Identify which cell holds the provided text, then report its [X, Y] central coordinate. 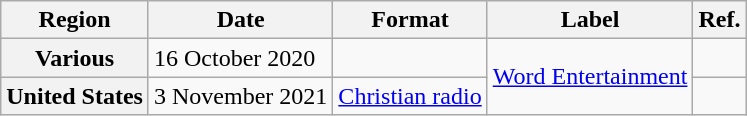
Word Entertainment [590, 77]
United States [75, 96]
16 October 2020 [240, 58]
Region [75, 20]
Format [410, 20]
Christian radio [410, 96]
3 November 2021 [240, 96]
Ref. [720, 20]
Label [590, 20]
Various [75, 58]
Date [240, 20]
